Pinpoint the cell where the given text exists, returning its (x, y) midpoint coordinate. 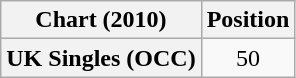
UK Singles (OCC) (101, 58)
Position (248, 20)
Chart (2010) (101, 20)
50 (248, 58)
